Determine the [x, y] coordinate at the center of the cell enclosing the given text.  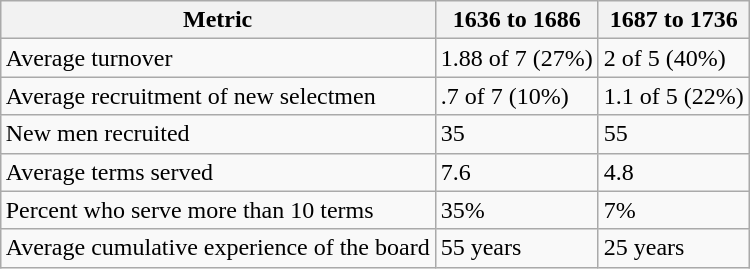
35% [516, 210]
.7 of 7 (10%) [516, 96]
35 [516, 134]
Average cumulative experience of the board [218, 248]
25 years [674, 248]
4.8 [674, 172]
55 years [516, 248]
Average recruitment of new selectmen [218, 96]
1687 to 1736 [674, 20]
1.88 of 7 (27%) [516, 58]
55 [674, 134]
2 of 5 (40%) [674, 58]
New men recruited [218, 134]
7% [674, 210]
1.1 of 5 (22%) [674, 96]
7.6 [516, 172]
Metric [218, 20]
1636 to 1686 [516, 20]
Average turnover [218, 58]
Percent who serve more than 10 terms [218, 210]
Average terms served [218, 172]
